Find where the given text appears and provide that cell's center as (x, y) coordinate. 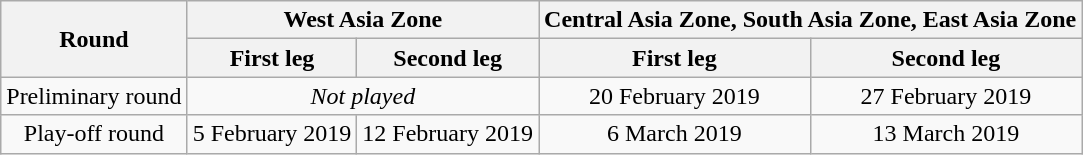
27 February 2019 (946, 96)
Not played (362, 96)
Play-off round (94, 134)
13 March 2019 (946, 134)
Round (94, 39)
Central Asia Zone, South Asia Zone, East Asia Zone (810, 20)
West Asia Zone (362, 20)
5 February 2019 (272, 134)
6 March 2019 (675, 134)
Preliminary round (94, 96)
20 February 2019 (675, 96)
12 February 2019 (448, 134)
